Return the (x, y) coordinate for the center point of the cell that contains the specified text.  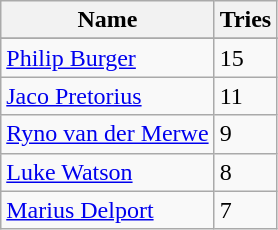
7 (246, 210)
Tries (246, 20)
Name (108, 20)
Ryno van der Merwe (108, 134)
Marius Delport (108, 210)
Jaco Pretorius (108, 96)
Luke Watson (108, 172)
15 (246, 58)
9 (246, 134)
8 (246, 172)
Philip Burger (108, 58)
11 (246, 96)
